Output the [X, Y] coordinate of the center of the cell containing the given text.  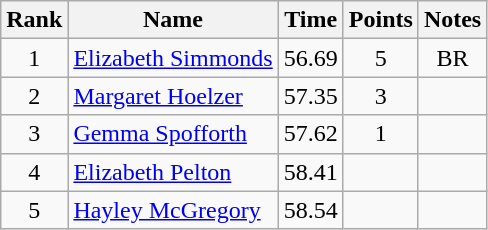
58.41 [310, 172]
Name [173, 20]
Elizabeth Pelton [173, 172]
57.62 [310, 134]
Hayley McGregory [173, 210]
Gemma Spofforth [173, 134]
4 [34, 172]
2 [34, 96]
Elizabeth Simmonds [173, 58]
57.35 [310, 96]
56.69 [310, 58]
BR [452, 58]
Time [310, 20]
58.54 [310, 210]
Notes [452, 20]
Points [380, 20]
Rank [34, 20]
Margaret Hoelzer [173, 96]
